Pinpoint the cell where the given text exists, returning its (x, y) midpoint coordinate. 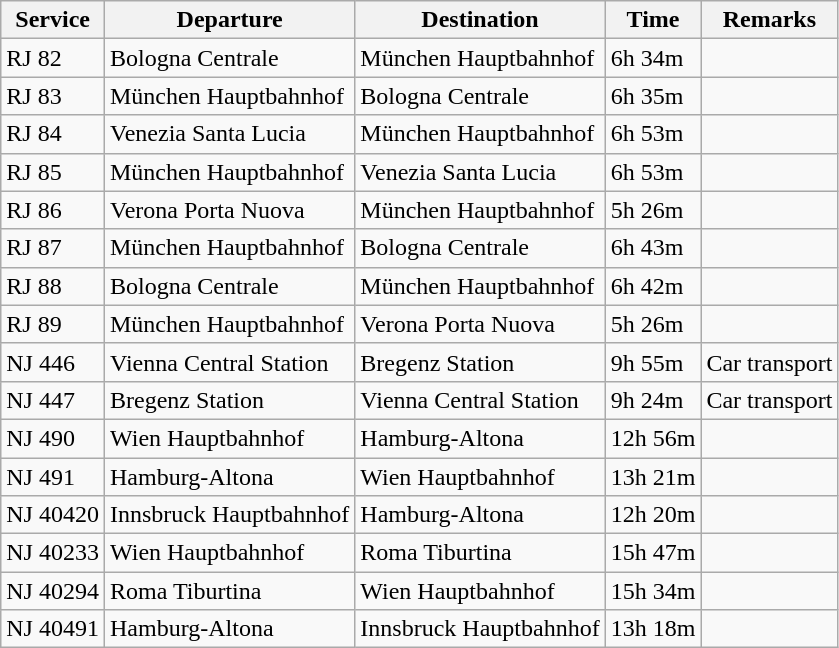
NJ 447 (53, 400)
NJ 40294 (53, 591)
6h 42m (653, 286)
6h 34m (653, 58)
Departure (229, 20)
15h 47m (653, 553)
13h 21m (653, 477)
12h 56m (653, 438)
RJ 83 (53, 96)
9h 55m (653, 362)
Remarks (770, 20)
RJ 88 (53, 286)
NJ 40491 (53, 629)
NJ 40420 (53, 515)
6h 35m (653, 96)
NJ 491 (53, 477)
RJ 86 (53, 210)
RJ 87 (53, 248)
15h 34m (653, 591)
Destination (480, 20)
NJ 40233 (53, 553)
RJ 82 (53, 58)
RJ 84 (53, 134)
NJ 446 (53, 362)
RJ 89 (53, 324)
RJ 85 (53, 172)
13h 18m (653, 629)
9h 24m (653, 400)
12h 20m (653, 515)
6h 43m (653, 248)
Service (53, 20)
Time (653, 20)
NJ 490 (53, 438)
